Determine the (x, y) coordinate at the center of the cell enclosing the given text.  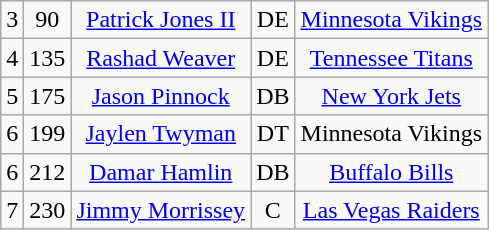
Jimmy Morrissey (161, 210)
C (273, 210)
Las Vegas Raiders (392, 210)
199 (48, 134)
DT (273, 134)
Jason Pinnock (161, 96)
4 (12, 58)
3 (12, 20)
Jaylen Twyman (161, 134)
Rashad Weaver (161, 58)
New York Jets (392, 96)
90 (48, 20)
135 (48, 58)
5 (12, 96)
Buffalo Bills (392, 172)
230 (48, 210)
212 (48, 172)
175 (48, 96)
7 (12, 210)
Damar Hamlin (161, 172)
Patrick Jones II (161, 20)
Tennessee Titans (392, 58)
